Scan for the cell matching the given text and deliver its (x, y) coordinate at center. 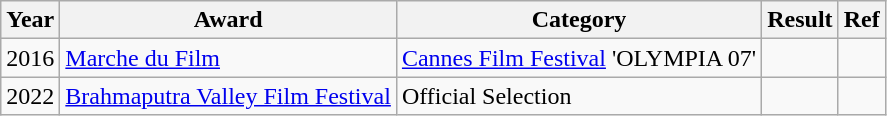
Official Selection (578, 96)
Marche du Film (228, 58)
Result (800, 20)
Ref (862, 20)
2016 (30, 58)
Cannes Film Festival 'OLYMPIA 07' (578, 58)
Brahmaputra Valley Film Festival (228, 96)
Category (578, 20)
Year (30, 20)
2022 (30, 96)
Award (228, 20)
